Locate the cell with the specified text and output its [X, Y] center coordinate. 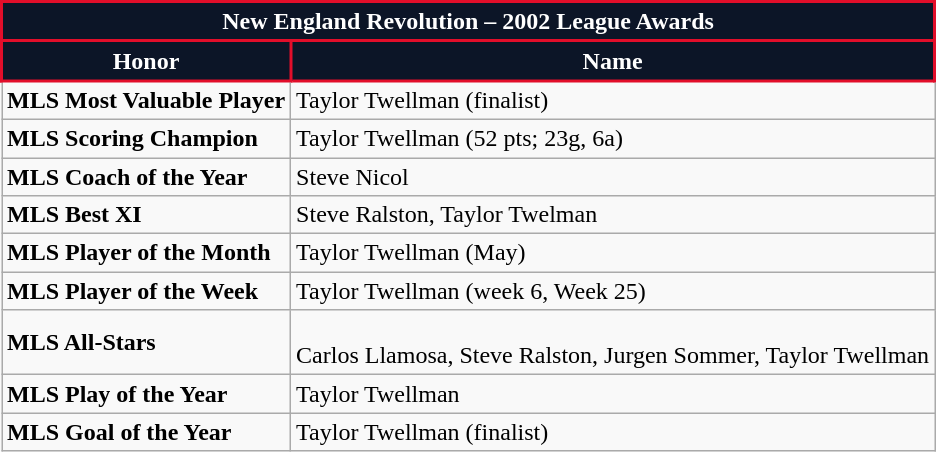
MLS Play of the Year [146, 394]
Taylor Twellman (May) [613, 253]
MLS Player of the Week [146, 291]
MLS All-Stars [146, 342]
Taylor Twellman [613, 394]
MLS Player of the Month [146, 253]
MLS Most Valuable Player [146, 100]
Taylor Twellman (week 6, Week 25) [613, 291]
Steve Ralston, Taylor Twelman [613, 215]
Honor [146, 61]
MLS Coach of the Year [146, 177]
MLS Scoring Champion [146, 138]
New England Revolution – 2002 League Awards [468, 22]
MLS Best XI [146, 215]
Name [613, 61]
Steve Nicol [613, 177]
MLS Goal of the Year [146, 432]
Taylor Twellman (52 pts; 23g, 6a) [613, 138]
Carlos Llamosa, Steve Ralston, Jurgen Sommer, Taylor Twellman [613, 342]
